For the text-containing cell, return its midpoint in [X, Y] coordinate format. 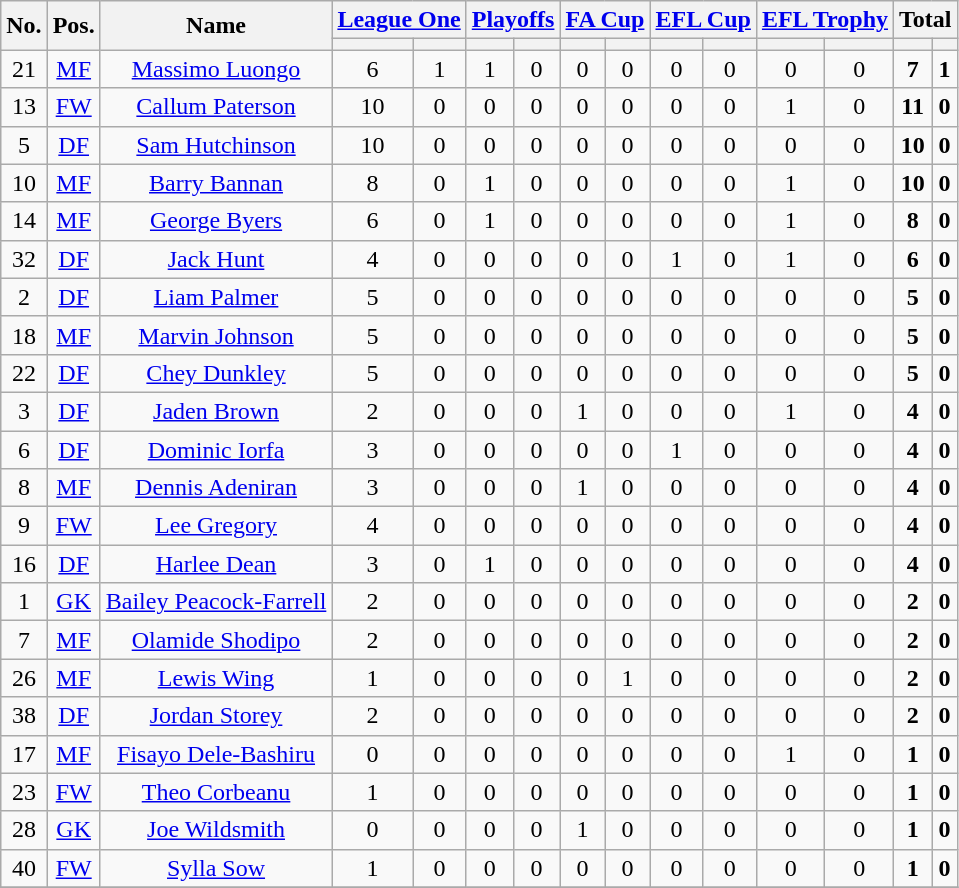
Callum Paterson [216, 107]
Lee Gregory [216, 526]
Name [216, 26]
Massimo Luongo [216, 69]
28 [24, 830]
21 [24, 69]
Joe Wildsmith [216, 830]
17 [24, 754]
Fisayo Dele-Bashiru [216, 754]
Jordan Storey [216, 716]
Liam Palmer [216, 297]
Chey Dunkley [216, 373]
League One [399, 20]
Playoffs [513, 20]
Pos. [74, 26]
Jaden Brown [216, 411]
38 [24, 716]
Total [926, 20]
26 [24, 678]
George Byers [216, 221]
Sam Hutchinson [216, 145]
11 [913, 107]
Harlee Dean [216, 564]
22 [24, 373]
Dominic Iorfa [216, 449]
Bailey Peacock-Farrell [216, 602]
16 [24, 564]
Dennis Adeniran [216, 488]
Theo Corbeanu [216, 792]
FA Cup [605, 20]
32 [24, 259]
18 [24, 335]
Marvin Johnson [216, 335]
Barry Bannan [216, 183]
EFL Cup [703, 20]
14 [24, 221]
Lewis Wing [216, 678]
40 [24, 868]
EFL Trophy [824, 20]
No. [24, 26]
Jack Hunt [216, 259]
9 [24, 526]
23 [24, 792]
Sylla Sow [216, 868]
Olamide Shodipo [216, 640]
13 [24, 107]
